Pinpoint the cell where the given text exists, returning its [x, y] midpoint coordinate. 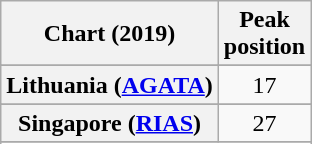
27 [264, 123]
Peakposition [264, 34]
Chart (2019) [110, 34]
17 [264, 85]
Singapore (RIAS) [110, 123]
Lithuania (AGATA) [110, 85]
